Return the [x, y] coordinate for the center point of the cell that contains the specified text.  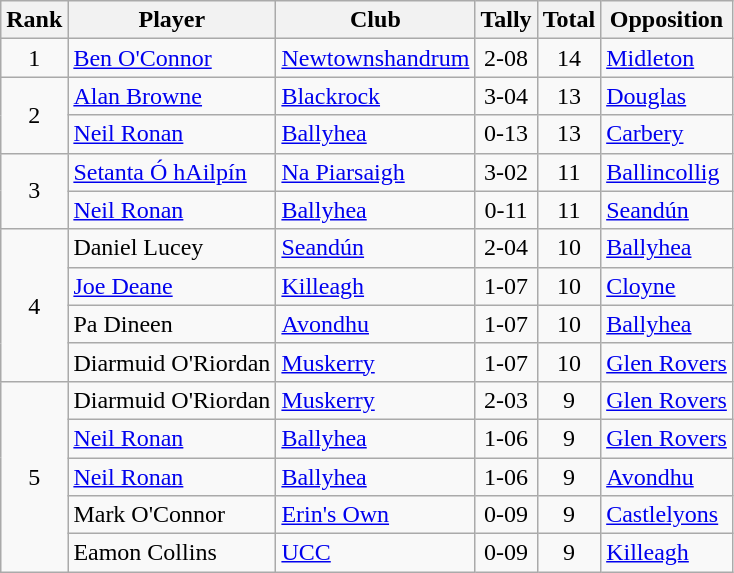
2 [34, 115]
Eamon Collins [172, 553]
Joe Deane [172, 286]
Ben O'Connor [172, 58]
4 [34, 305]
Midleton [667, 58]
Pa Dineen [172, 324]
Ballincollig [667, 172]
Setanta Ó hAilpín [172, 172]
1 [34, 58]
UCC [376, 553]
Rank [34, 20]
Total [569, 20]
Daniel Lucey [172, 248]
Na Piarsaigh [376, 172]
14 [569, 58]
0-11 [506, 210]
Club [376, 20]
Blackrock [376, 96]
Cloyne [667, 286]
Opposition [667, 20]
3-04 [506, 96]
Tally [506, 20]
Erin's Own [376, 515]
3 [34, 191]
2-03 [506, 400]
2-08 [506, 58]
3-02 [506, 172]
2-04 [506, 248]
5 [34, 476]
Douglas [667, 96]
Mark O'Connor [172, 515]
0-13 [506, 134]
Castlelyons [667, 515]
Player [172, 20]
Carbery [667, 134]
Alan Browne [172, 96]
Newtownshandrum [376, 58]
